Pinpoint the cell where the given text exists, returning its [x, y] midpoint coordinate. 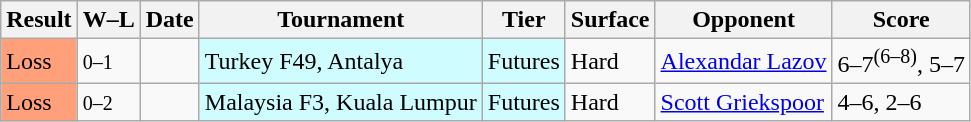
0–1 [108, 62]
Surface [610, 20]
Date [170, 20]
4–6, 2–6 [901, 102]
Malaysia F3, Kuala Lumpur [340, 102]
Tournament [340, 20]
Result [39, 20]
6–7(6–8), 5–7 [901, 62]
Alexandar Lazov [744, 62]
Opponent [744, 20]
W–L [108, 20]
Turkey F49, Antalya [340, 62]
Scott Griekspoor [744, 102]
0–2 [108, 102]
Tier [524, 20]
Score [901, 20]
